Find where the given text appears and provide that cell's center as (x, y) coordinate. 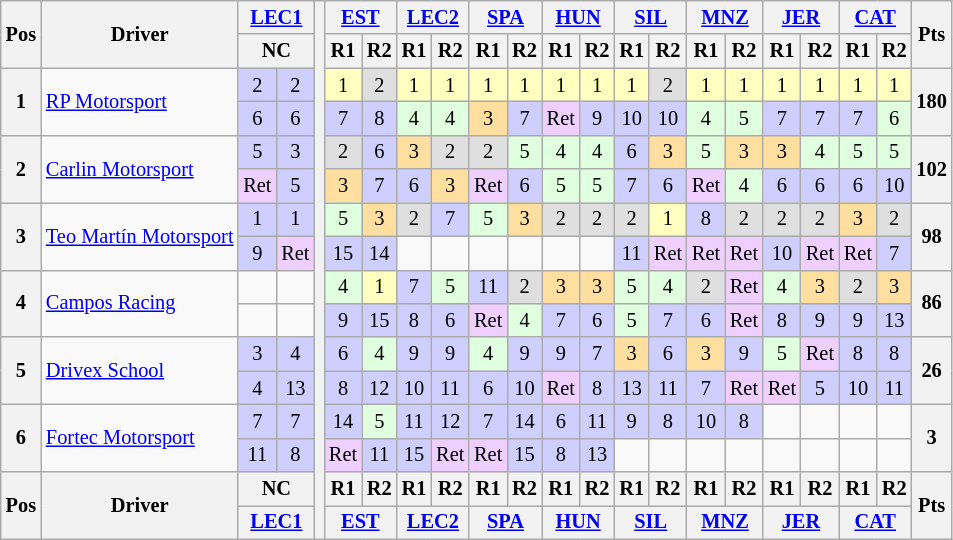
Fortec Motorsport (140, 438)
180 (932, 102)
Teo Martín Motorsport (140, 236)
Drivex School (140, 370)
Carlin Motorsport (140, 168)
102 (932, 168)
98 (932, 236)
Campos Racing (140, 304)
RP Motorsport (140, 102)
86 (932, 304)
26 (932, 370)
